Return the (X, Y) coordinate for the center point of the cell that contains the specified text.  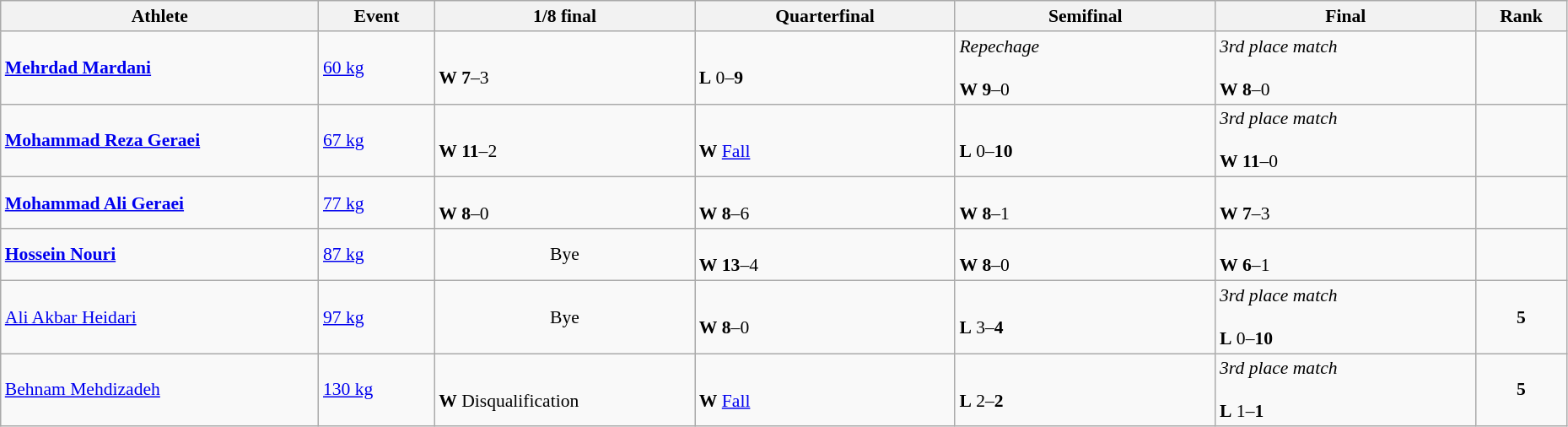
W 8–6 (825, 203)
L 0–10 (1085, 140)
60 kg (376, 68)
Rank (1522, 16)
3rd place matchL 1–1 (1346, 390)
130 kg (376, 390)
L 3–4 (1085, 317)
Mohammad Reza Geraei (160, 140)
87 kg (376, 255)
L 0–9 (825, 68)
W 6–1 (1346, 255)
RepechageW 9–0 (1085, 68)
Quarterfinal (825, 16)
Behnam Mehdizadeh (160, 390)
1/8 final (565, 16)
67 kg (376, 140)
W Disqualification (565, 390)
W 11–2 (565, 140)
77 kg (376, 203)
Hossein Nouri (160, 255)
W 8–1 (1085, 203)
Athlete (160, 16)
L 2–2 (1085, 390)
Semifinal (1085, 16)
3rd place matchW 11–0 (1346, 140)
W 13–4 (825, 255)
97 kg (376, 317)
Event (376, 16)
3rd place matchL 0–10 (1346, 317)
Mohammad Ali Geraei (160, 203)
Ali Akbar Heidari (160, 317)
Mehrdad Mardani (160, 68)
3rd place matchW 8–0 (1346, 68)
Final (1346, 16)
